Identify which cell holds the provided text, then report its (x, y) central coordinate. 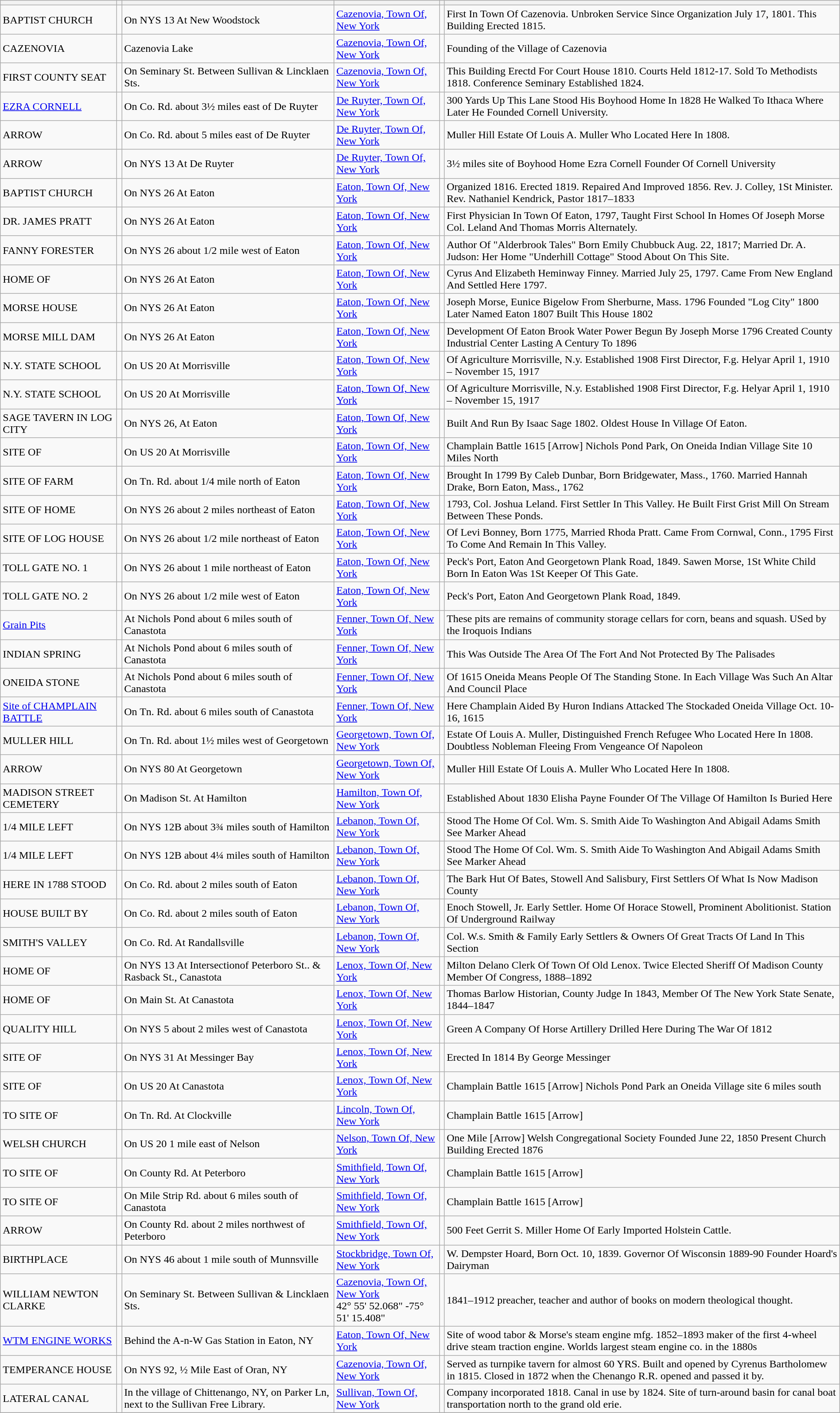
On NYS 26 about 1/2 mile northeast of Eaton (228, 539)
Author Of "Alderbrook Tales" Born Emily Chubbuck Aug. 22, 1817; Married Dr. A. Judson: Her Home "Underhill Cottage" Stood About On This Site. (642, 250)
Founding of the Village of Cazenovia (642, 49)
QUALITY HILL (58, 1029)
1841–1912 preacher, teacher and author of books on modern theological thought. (642, 1300)
WTM ENGINE WORKS (58, 1341)
Erected In 1814 By George Messinger (642, 1057)
On NYS 26 about 2 miles northeast of Eaton (228, 510)
Of Levi Bonney, Born 1775, Married Rhoda Pratt. Came From Cornwal, Conn., 1795 First To Come And Remain In This Valley. (642, 539)
500 Feet Gerrit S. Miller Home Of Early Imported Holstein Cattle. (642, 1230)
On US 20 At Canastota (228, 1086)
Hamilton, Town Of, New York (387, 798)
WELSH CHURCH (58, 1144)
Organized 1816. Erected 1819. Repaired And Improved 1856. Rev. J. Colley, 1St Minister. Rev. Nathaniel Kendrick, Pastor 1817–1833 (642, 192)
HOUSE BUILT BY (58, 914)
Stockbridge, Town Of, New York (387, 1259)
Cyrus And Elizabeth Heminway Finney. Married July 25, 1797. Came From New England And Settled Here 1797. (642, 279)
SITE OF FARM (58, 481)
First Physician In Town Of Eaton, 1797, Taught First School In Homes Of Joseph Morse Col. Leland And Thomas Morris Alternately. (642, 222)
Brought In 1799 By Caleb Dunbar, Born Bridgewater, Mass., 1760. Married Hannah Drake, Born Eaton, Mass., 1762 (642, 481)
On Mile Strip Rd. about 6 miles south of Canastota (228, 1202)
Estate Of Louis A. Muller, Distinguished French Refugee Who Located Here In 1808. Doubtless Nobleman Fleeing From Vengeance Of Napoleon (642, 740)
LATERAL CANAL (58, 1398)
On NYS 5 about 2 miles west of Canastota (228, 1029)
On NYS 13 At Intersectionof Peterboro St.. & Rasback St., Canastota (228, 971)
Nelson, Town Of, New York (387, 1144)
SMITH'S VALLEY (58, 942)
On NYS 13 At New Woodstock (228, 19)
Behind the A-n-W Gas Station in Eaton, NY (228, 1341)
Development Of Eaton Brook Water Power Begun By Joseph Morse 1796 Created County Industrial Center Lasting A Century To 1896 (642, 337)
On Co. Rd. about 5 miles east of De Ruyter (228, 135)
BIRTHPLACE (58, 1259)
On NYS 92, ½ Mile East of Oran, NY (228, 1370)
EZRA CORNELL (58, 106)
This Building Erectd For Court House 1810. Courts Held 1812-17. Sold To Methodists 1818. Conference Seminary Established 1824. (642, 77)
INDIAN SPRING (58, 654)
One Mile [Arrow] Welsh Congregational Society Founded June 22, 1850 Present Church Building Erected 1876 (642, 1144)
FIRST COUNTY SEAT (58, 77)
3½ miles site of Boyhood Home Ezra Cornell Founder Of Cornell University (642, 164)
These pits are remains of community storage cellars for corn, beans and squash. USed by the Iroquois Indians (642, 625)
On NYS 80 At Georgetown (228, 769)
On NYS 46 about 1 mile south of Munnsville (228, 1259)
Green A Company Of Horse Artillery Drilled Here During The War Of 1812 (642, 1029)
Of 1615 Oneida Means People Of The Standing Stone. In Each Village Was Such An Altar And Council Place (642, 682)
Cazenovia, Town Of, New York42° 55' 52.068" -75° 51' 15.408" (387, 1300)
On NYS 13 At De Ruyter (228, 164)
On Co. Rd. At Randallsville (228, 942)
MULLER HILL (58, 740)
SITE OF LOG HOUSE (58, 539)
Established About 1830 Elisha Payne Founder Of The Village Of Hamilton Is Buried Here (642, 798)
Joseph Morse, Eunice Bigelow From Sherburne, Mass. 1796 Founded "Log City" 1800 Later Named Eaton 1807 Built This House 1802 (642, 308)
300 Yards Up This Lane Stood His Boyhood Home In 1828 He Walked To Ithaca Where Later He Founded Cornell University. (642, 106)
Sullivan, Town Of, New York (387, 1398)
On NYS 12B about 4¼ miles south of Hamilton (228, 856)
In the village of Chittenango, NY, on Parker Ln, next to the Sullivan Free Library. (228, 1398)
CAZENOVIA (58, 49)
On Co. Rd. about 3½ miles east of De Ruyter (228, 106)
1793, Col. Joshua Leland. First Settler In This Valley. He Built First Grist Mill On Stream Between These Ponds. (642, 510)
On County Rd. about 2 miles northwest of Peterboro (228, 1230)
Thomas Barlow Historian, County Judge In 1843, Member Of The New York State Senate, 1844–1847 (642, 1000)
Here Champlain Aided By Huron Indians Attacked The Stockaded Oneida Village Oct. 10-16, 1615 (642, 712)
Grain Pits (58, 625)
DR. JAMES PRATT (58, 222)
MORSE HOUSE (58, 308)
On Tn. Rd. about 1½ miles west of Georgetown (228, 740)
SITE OF HOME (58, 510)
FANNY FORESTER (58, 250)
On County Rd. At Peterboro (228, 1172)
This Was Outside The Area Of The Fort And Not Protected By The Palisades (642, 654)
HERE IN 1788 STOOD (58, 884)
W. Dempster Hoard, Born Oct. 10, 1839. Governor Of Wisconsin 1889-90 Founder Hoard's Dairyman (642, 1259)
Champlain Battle 1615 [Arrow] Nichols Pond Park, On Oneida Indian Village Site 10 Miles North (642, 452)
Col. W.s. Smith & Family Early Settlers & Owners Of Great Tracts Of Land In This Section (642, 942)
The Bark Hut Of Bates, Stowell And Salisbury, First Settlers Of What Is Now Madison County (642, 884)
TOLL GATE NO. 1 (58, 567)
On US 20 1 mile east of Nelson (228, 1144)
Peck's Port, Eaton And Georgetown Plank Road, 1849. (642, 596)
On Tn. Rd. At Clockville (228, 1115)
ONEIDA STONE (58, 682)
On NYS 26 about 1 mile northeast of Eaton (228, 567)
On NYS 26, At Eaton (228, 424)
Built And Run By Isaac Sage 1802. Oldest House In Village Of Eaton. (642, 424)
First In Town Of Cazenovia. Unbroken Service Since Organization July 17, 1801. This Building Erected 1815. (642, 19)
On Main St. At Canastota (228, 1000)
On NYS 12B about 3¾ miles south of Hamilton (228, 827)
Cazenovia Lake (228, 49)
MORSE MILL DAM (58, 337)
Milton Delano Clerk Of Town Of Old Lenox. Twice Elected Sheriff Of Madison County Member Of Congress, 1888–1892 (642, 971)
Enoch Stowell, Jr. Early Settler. Home Of Horace Stowell, Prominent Abolitionist. Station Of Underground Railway (642, 914)
SAGE TAVERN IN LOG CITY (58, 424)
On NYS 31 At Messinger Bay (228, 1057)
On Madison St. At Hamilton (228, 798)
On Tn. Rd. about 1/4 mile north of Eaton (228, 481)
Company incorporated 1818. Canal in use by 1824. Site of turn-around basin for canal boat transportation north to the grand old erie. (642, 1398)
On Tn. Rd. about 6 miles south of Canastota (228, 712)
Site of CHAMPLAIN BATTLE (58, 712)
WILLIAM NEWTON CLARKE (58, 1300)
Lincoln, Town Of, New York (387, 1115)
TOLL GATE NO. 2 (58, 596)
TEMPERANCE HOUSE (58, 1370)
Peck's Port, Eaton And Georgetown Plank Road, 1849. Sawen Morse, 1St White Child Born In Eaton Was 1St Keeper Of This Gate. (642, 567)
MADISON STREET CEMETERY (58, 798)
Champlain Battle 1615 [Arrow] Nichols Pond Park an Oneida Village site 6 miles south (642, 1086)
